Capture the cell that displays the provided text and extract its (X, Y) central coordinate. 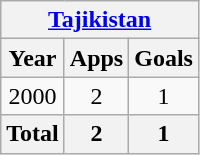
Apps (96, 58)
Total (33, 134)
Tajikistan (100, 20)
Year (33, 58)
Goals (164, 58)
2000 (33, 96)
